From the cell containing the given text, extract its center point as [X, Y] coordinate. 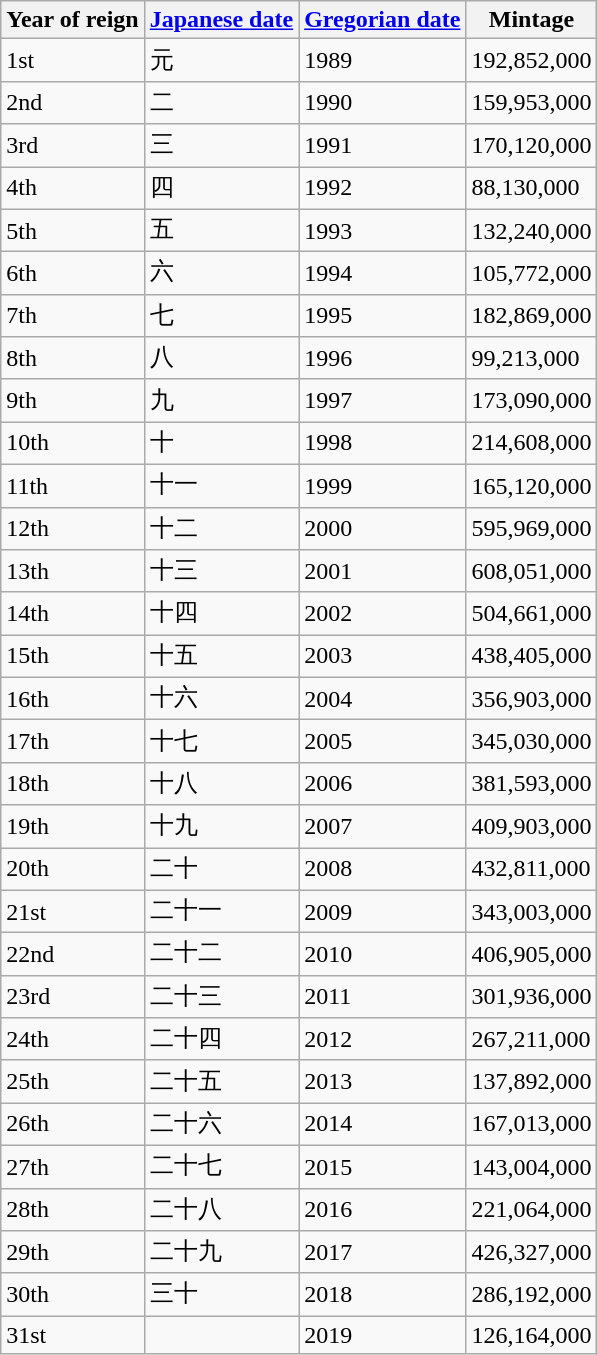
165,120,000 [532, 486]
二十七 [221, 1166]
五 [221, 230]
16th [72, 698]
10th [72, 444]
126,164,000 [532, 1335]
105,772,000 [532, 274]
2002 [382, 614]
3rd [72, 146]
Mintage [532, 20]
二 [221, 102]
170,120,000 [532, 146]
2015 [382, 1166]
99,213,000 [532, 358]
13th [72, 572]
十八 [221, 784]
二十一 [221, 912]
20th [72, 870]
426,327,000 [532, 1252]
二十三 [221, 996]
132,240,000 [532, 230]
608,051,000 [532, 572]
2016 [382, 1210]
2010 [382, 954]
173,090,000 [532, 400]
31st [72, 1335]
七 [221, 316]
2013 [382, 1082]
88,130,000 [532, 188]
2012 [382, 1040]
2nd [72, 102]
2006 [382, 784]
15th [72, 656]
二十二 [221, 954]
十六 [221, 698]
182,869,000 [532, 316]
十九 [221, 826]
22nd [72, 954]
1995 [382, 316]
2018 [382, 1294]
504,661,000 [532, 614]
二十四 [221, 1040]
11th [72, 486]
八 [221, 358]
19th [72, 826]
1994 [382, 274]
26th [72, 1124]
Gregorian date [382, 20]
1989 [382, 60]
2011 [382, 996]
143,004,000 [532, 1166]
二十六 [221, 1124]
5th [72, 230]
25th [72, 1082]
381,593,000 [532, 784]
九 [221, 400]
301,936,000 [532, 996]
2017 [382, 1252]
7th [72, 316]
Year of reign [72, 20]
2005 [382, 742]
409,903,000 [532, 826]
595,969,000 [532, 528]
1st [72, 60]
12th [72, 528]
432,811,000 [532, 870]
十二 [221, 528]
167,013,000 [532, 1124]
1990 [382, 102]
2008 [382, 870]
Japanese date [221, 20]
159,953,000 [532, 102]
2000 [382, 528]
二十五 [221, 1082]
四 [221, 188]
1999 [382, 486]
2019 [382, 1335]
28th [72, 1210]
221,064,000 [532, 1210]
356,903,000 [532, 698]
2004 [382, 698]
元 [221, 60]
6th [72, 274]
17th [72, 742]
1993 [382, 230]
2009 [382, 912]
267,211,000 [532, 1040]
137,892,000 [532, 1082]
十七 [221, 742]
406,905,000 [532, 954]
2003 [382, 656]
二十 [221, 870]
29th [72, 1252]
21st [72, 912]
1998 [382, 444]
十一 [221, 486]
438,405,000 [532, 656]
三十 [221, 1294]
14th [72, 614]
1992 [382, 188]
8th [72, 358]
9th [72, 400]
2014 [382, 1124]
1997 [382, 400]
三 [221, 146]
23rd [72, 996]
十四 [221, 614]
二十九 [221, 1252]
192,852,000 [532, 60]
345,030,000 [532, 742]
30th [72, 1294]
十五 [221, 656]
27th [72, 1166]
18th [72, 784]
1996 [382, 358]
十三 [221, 572]
214,608,000 [532, 444]
六 [221, 274]
4th [72, 188]
24th [72, 1040]
十 [221, 444]
286,192,000 [532, 1294]
1991 [382, 146]
2007 [382, 826]
343,003,000 [532, 912]
2001 [382, 572]
二十八 [221, 1210]
